Search for the cell housing the specified text and yield its [X, Y] center coordinate. 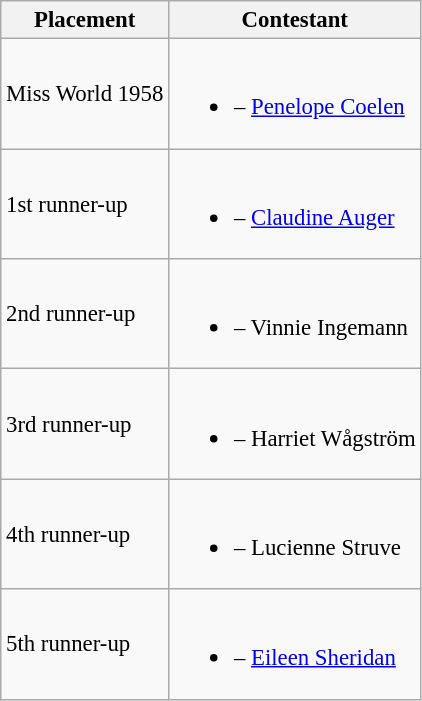
Placement [85, 20]
3rd runner-up [85, 424]
– Penelope Coelen [295, 94]
1st runner-up [85, 204]
4th runner-up [85, 534]
– Claudine Auger [295, 204]
– Vinnie Ingemann [295, 314]
– Eileen Sheridan [295, 644]
2nd runner-up [85, 314]
– Lucienne Struve [295, 534]
Contestant [295, 20]
5th runner-up [85, 644]
Miss World 1958 [85, 94]
– Harriet Wågström [295, 424]
